Locate the cell with the specified text and output its (x, y) center coordinate. 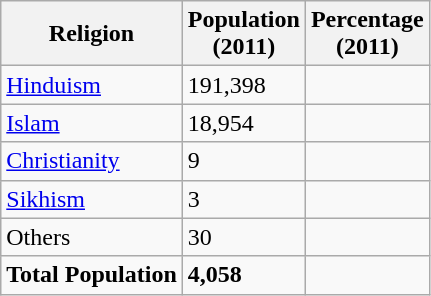
3 (244, 199)
Religion (92, 34)
Percentage(2011) (367, 34)
30 (244, 237)
191,398 (244, 85)
Sikhism (92, 199)
Islam (92, 123)
18,954 (244, 123)
4,058 (244, 275)
Others (92, 237)
Christianity (92, 161)
9 (244, 161)
Hinduism (92, 85)
Total Population (92, 275)
Population(2011) (244, 34)
